Pinpoint the cell where the given text exists, returning its [X, Y] midpoint coordinate. 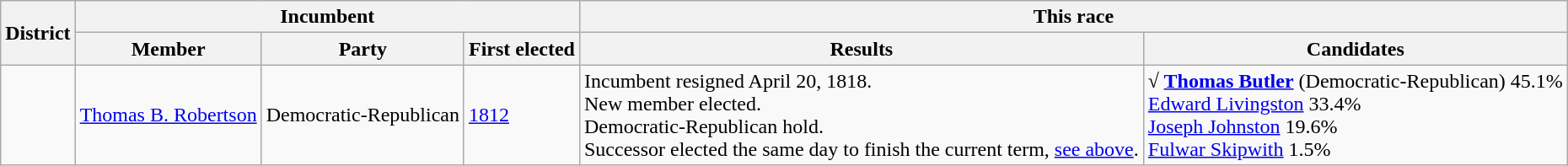
Results [862, 49]
√ Thomas Butler (Democratic-Republican) 45.1%Edward Livingston 33.4%Joseph Johnston 19.6%Fulwar Skipwith 1.5% [1356, 115]
Democratic-Republican [362, 115]
Candidates [1356, 49]
1812 [521, 115]
Incumbent [327, 17]
Thomas B. Robertson [169, 115]
First elected [521, 49]
Member [169, 49]
Party [362, 49]
District [38, 33]
Incumbent resigned April 20, 1818.New member elected.Democratic-Republican hold.Successor elected the same day to finish the current term, see above. [862, 115]
This race [1073, 17]
